For the text-containing cell, return its midpoint in (x, y) coordinate format. 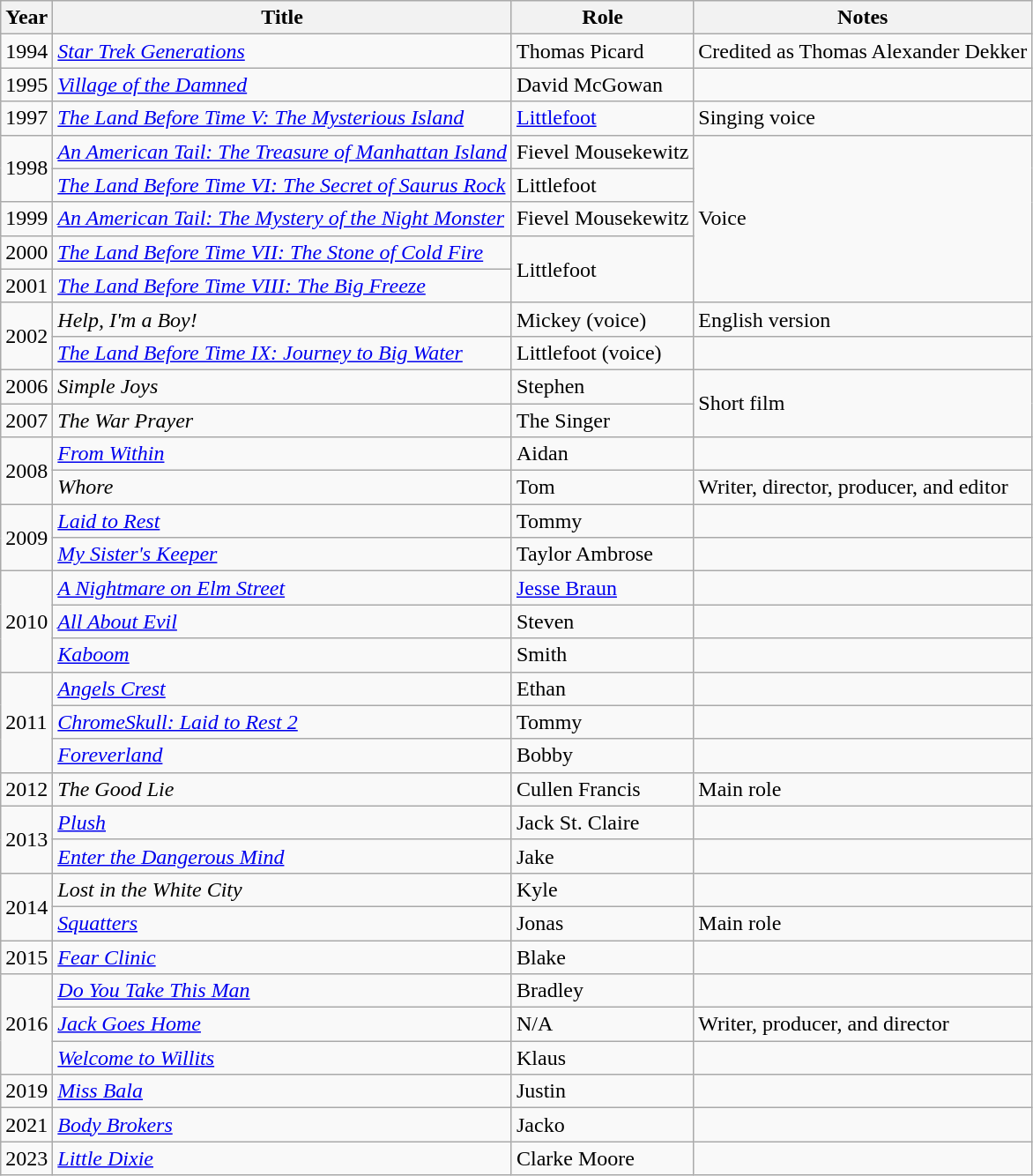
Thomas Picard (602, 51)
Do You Take This Man (282, 991)
Littlefoot (voice) (602, 353)
The Land Before Time VII: The Stone of Cold Fire (282, 252)
Credited as Thomas Alexander Dekker (863, 51)
Role (602, 18)
1997 (26, 118)
Village of the Damned (282, 85)
The Land Before Time VIII: The Big Freeze (282, 286)
David McGowan (602, 85)
Squatters (282, 923)
1998 (26, 168)
Lost in the White City (282, 889)
2023 (26, 1158)
Jacko (602, 1125)
Writer, director, producer, and editor (863, 488)
2002 (26, 336)
Angels Crest (282, 688)
2016 (26, 1024)
2007 (26, 421)
From Within (282, 454)
Miss Bala (282, 1091)
2019 (26, 1091)
Klaus (602, 1058)
2008 (26, 471)
All About Evil (282, 621)
Kaboom (282, 655)
The Singer (602, 421)
An American Tail: The Mystery of the Night Monster (282, 219)
2013 (26, 839)
Writer, producer, and director (863, 1024)
2021 (26, 1125)
Year (26, 18)
Ethan (602, 688)
Blake (602, 956)
Tom (602, 488)
Bobby (602, 755)
Foreverland (282, 755)
2009 (26, 538)
1994 (26, 51)
1999 (26, 219)
Cullen Francis (602, 789)
Plush (282, 822)
Jake (602, 856)
Star Trek Generations (282, 51)
Singing voice (863, 118)
2010 (26, 621)
1995 (26, 85)
Jack Goes Home (282, 1024)
The Land Before Time V: The Mysterious Island (282, 118)
2012 (26, 789)
2014 (26, 906)
Smith (602, 655)
Enter the Dangerous Mind (282, 856)
A Nightmare on Elm Street (282, 588)
Aidan (602, 454)
English version (863, 319)
Whore (282, 488)
ChromeSkull: Laid to Rest 2 (282, 722)
Justin (602, 1091)
Little Dixie (282, 1158)
The War Prayer (282, 421)
Voice (863, 219)
Taylor Ambrose (602, 555)
Body Brokers (282, 1125)
Laid to Rest (282, 521)
2015 (26, 956)
The Land Before Time IX: Journey to Big Water (282, 353)
Notes (863, 18)
Steven (602, 621)
The Land Before Time VI: The Secret of Saurus Rock (282, 185)
Kyle (602, 889)
Mickey (voice) (602, 319)
Simple Joys (282, 386)
Help, I'm a Boy! (282, 319)
My Sister's Keeper (282, 555)
2001 (26, 286)
Fear Clinic (282, 956)
2000 (26, 252)
N/A (602, 1024)
Jack St. Claire (602, 822)
An American Tail: The Treasure of Manhattan Island (282, 152)
2011 (26, 722)
Bradley (602, 991)
Short film (863, 403)
The Good Lie (282, 789)
2006 (26, 386)
Jonas (602, 923)
Clarke Moore (602, 1158)
Title (282, 18)
Stephen (602, 386)
Welcome to Willits (282, 1058)
Jesse Braun (602, 588)
